Return the [x, y] coordinate for the center point of the cell that contains the specified text.  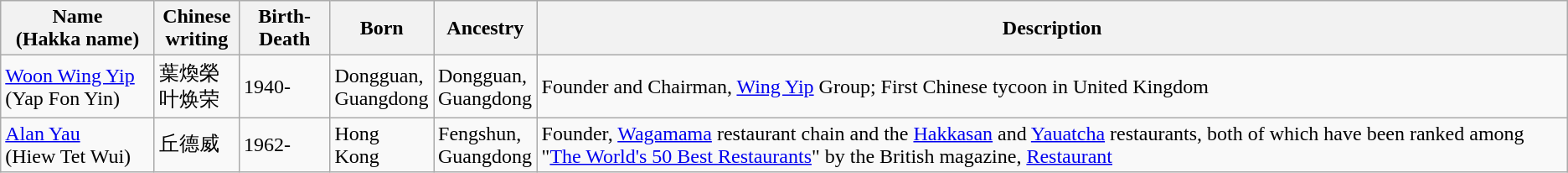
1962- [285, 144]
Fengshun, Guangdong [486, 144]
Chinese writing [196, 29]
Birth-Death [285, 29]
丘德威 [196, 144]
Founder and Chairman, Wing Yip Group; First Chinese tycoon in United Kingdom [1052, 86]
Hong Kong [382, 144]
Born [382, 29]
1940- [285, 86]
葉煥榮叶焕荣 [196, 86]
Name(Hakka name) [78, 29]
Description [1052, 29]
Ancestry [486, 29]
Alan Yau(Hiew Tet Wui) [78, 144]
Woon Wing Yip(Yap Fon Yin) [78, 86]
